Capture the cell that displays the provided text and extract its (X, Y) central coordinate. 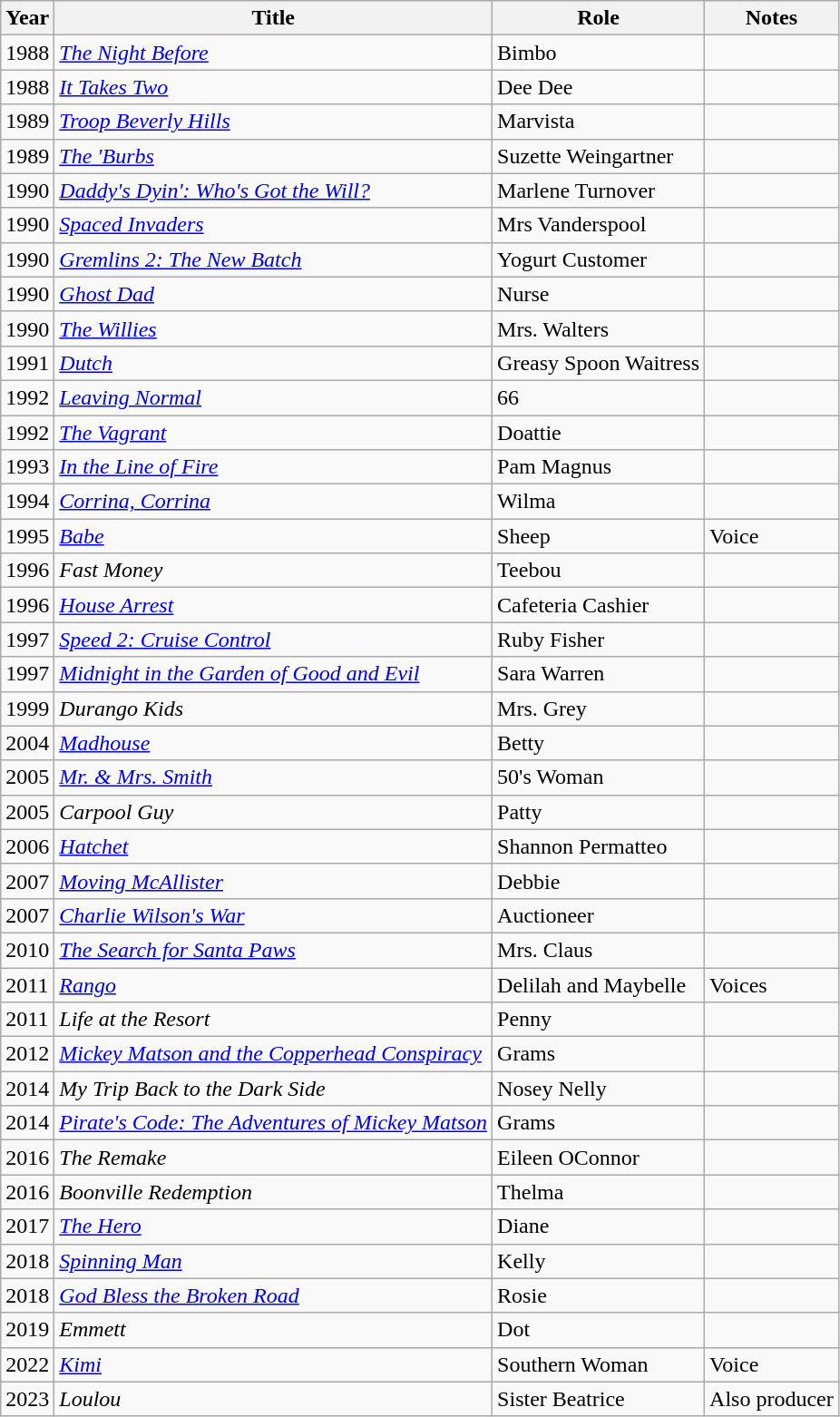
Title (274, 18)
Durango Kids (274, 708)
Voices (772, 984)
2006 (27, 846)
Auctioneer (599, 915)
Sara Warren (599, 674)
1994 (27, 502)
The Hero (274, 1226)
Notes (772, 18)
Mrs. Claus (599, 950)
Marvista (599, 122)
Speed 2: Cruise Control (274, 640)
Life at the Resort (274, 1020)
Babe (274, 536)
Mrs Vanderspool (599, 225)
Teebou (599, 571)
Wilma (599, 502)
The Night Before (274, 53)
The 'Burbs (274, 156)
1999 (27, 708)
Kimi (274, 1364)
Doattie (599, 433)
The Willies (274, 328)
Yogurt Customer (599, 259)
1991 (27, 363)
Spaced Invaders (274, 225)
My Trip Back to the Dark Side (274, 1089)
Southern Woman (599, 1364)
Pirate's Code: The Adventures of Mickey Matson (274, 1123)
Dutch (274, 363)
The Search for Santa Paws (274, 950)
Loulou (274, 1399)
Troop Beverly Hills (274, 122)
Midnight in the Garden of Good and Evil (274, 674)
2010 (27, 950)
2004 (27, 743)
Nosey Nelly (599, 1089)
It Takes Two (274, 87)
Corrina, Corrina (274, 502)
Sister Beatrice (599, 1399)
2023 (27, 1399)
Carpool Guy (274, 812)
2022 (27, 1364)
Marlene Turnover (599, 191)
Rango (274, 984)
Penny (599, 1020)
2012 (27, 1054)
Boonville Redemption (274, 1192)
Kelly (599, 1261)
Eileen OConnor (599, 1158)
Role (599, 18)
Delilah and Maybelle (599, 984)
Leaving Normal (274, 397)
House Arrest (274, 605)
Mrs. Walters (599, 328)
Bimbo (599, 53)
66 (599, 397)
Emmett (274, 1330)
Charlie Wilson's War (274, 915)
Sheep (599, 536)
Daddy's Dyin': Who's Got the Will? (274, 191)
1995 (27, 536)
Ghost Dad (274, 294)
Diane (599, 1226)
The Vagrant (274, 433)
In the Line of Fire (274, 467)
Also producer (772, 1399)
Ruby Fisher (599, 640)
Hatchet (274, 846)
Pam Magnus (599, 467)
Nurse (599, 294)
The Remake (274, 1158)
Year (27, 18)
Fast Money (274, 571)
2019 (27, 1330)
God Bless the Broken Road (274, 1295)
Suzette Weingartner (599, 156)
Madhouse (274, 743)
Spinning Man (274, 1261)
Greasy Spoon Waitress (599, 363)
Gremlins 2: The New Batch (274, 259)
2017 (27, 1226)
Rosie (599, 1295)
Dot (599, 1330)
Betty (599, 743)
1993 (27, 467)
Debbie (599, 881)
Moving McAllister (274, 881)
Mr. & Mrs. Smith (274, 777)
Dee Dee (599, 87)
50's Woman (599, 777)
Mickey Matson and the Copperhead Conspiracy (274, 1054)
Cafeteria Cashier (599, 605)
Patty (599, 812)
Shannon Permatteo (599, 846)
Mrs. Grey (599, 708)
Thelma (599, 1192)
